Return [X, Y] of the center of cell containing provided text 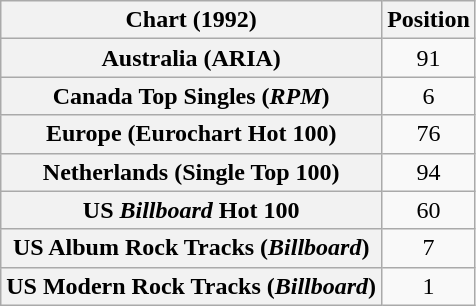
Netherlands (Single Top 100) [192, 172]
Chart (1992) [192, 20]
Position [429, 20]
60 [429, 210]
Australia (ARIA) [192, 58]
US Album Rock Tracks (Billboard) [192, 248]
Canada Top Singles (RPM) [192, 96]
91 [429, 58]
76 [429, 134]
Europe (Eurochart Hot 100) [192, 134]
US Modern Rock Tracks (Billboard) [192, 286]
94 [429, 172]
7 [429, 248]
6 [429, 96]
1 [429, 286]
US Billboard Hot 100 [192, 210]
